Scan for the cell matching the given text and deliver its (x, y) coordinate at center. 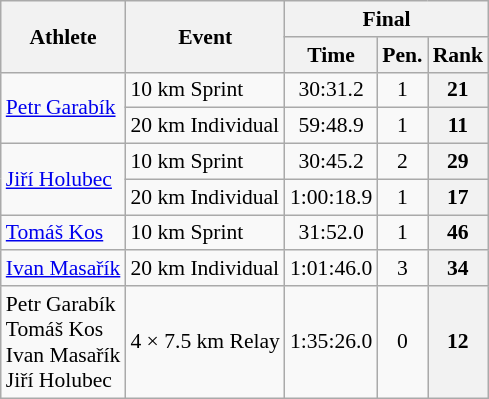
30:45.2 (331, 162)
17 (458, 197)
1:00:18.9 (331, 197)
Jiří Holubec (64, 180)
Petr Garabík (64, 108)
Athlete (64, 36)
Event (205, 36)
46 (458, 233)
Ivan Masařík (64, 269)
Tomáš Kos (64, 233)
Final (386, 19)
0 (402, 342)
21 (458, 90)
30:31.2 (331, 90)
4 × 7.5 km Relay (205, 342)
12 (458, 342)
31:52.0 (331, 233)
Rank (458, 55)
1:35:26.0 (331, 342)
1:01:46.0 (331, 269)
59:48.9 (331, 126)
11 (458, 126)
2 (402, 162)
Time (331, 55)
3 (402, 269)
Pen. (402, 55)
29 (458, 162)
Petr GarabíkTomáš KosIvan MasaříkJiří Holubec (64, 342)
34 (458, 269)
